Search for the cell housing the specified text and yield its [x, y] center coordinate. 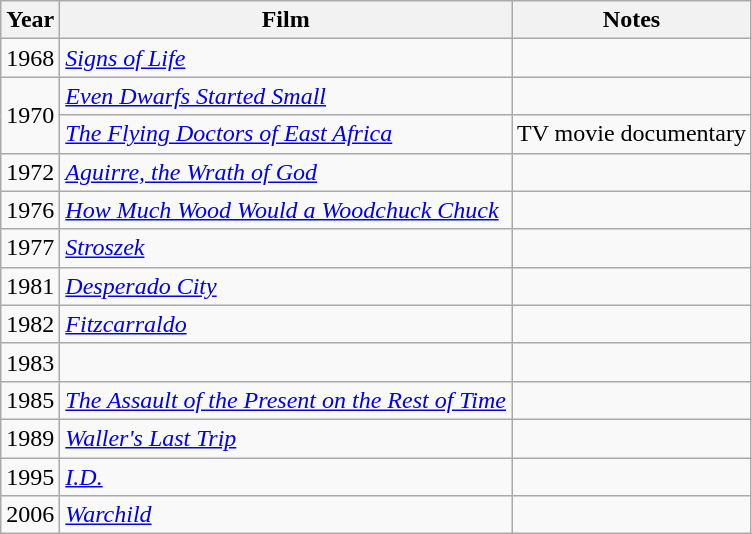
1981 [30, 286]
Aguirre, the Wrath of God [286, 172]
Signs of Life [286, 58]
Notes [632, 20]
1995 [30, 477]
1970 [30, 115]
Stroszek [286, 248]
Even Dwarfs Started Small [286, 96]
1982 [30, 324]
2006 [30, 515]
The Flying Doctors of East Africa [286, 134]
Waller's Last Trip [286, 438]
The Assault of the Present on the Rest of Time [286, 400]
Warchild [286, 515]
I.D. [286, 477]
1972 [30, 172]
1983 [30, 362]
Year [30, 20]
Film [286, 20]
Desperado City [286, 286]
1985 [30, 400]
1989 [30, 438]
1976 [30, 210]
TV movie documentary [632, 134]
How Much Wood Would a Woodchuck Chuck [286, 210]
Fitzcarraldo [286, 324]
1968 [30, 58]
1977 [30, 248]
